From the cell containing the given text, extract its center point as [x, y] coordinate. 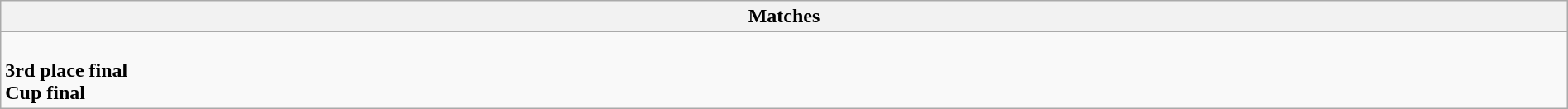
3rd place final Cup final [784, 70]
Matches [784, 17]
